Find where the given text appears and provide that cell's center as (x, y) coordinate. 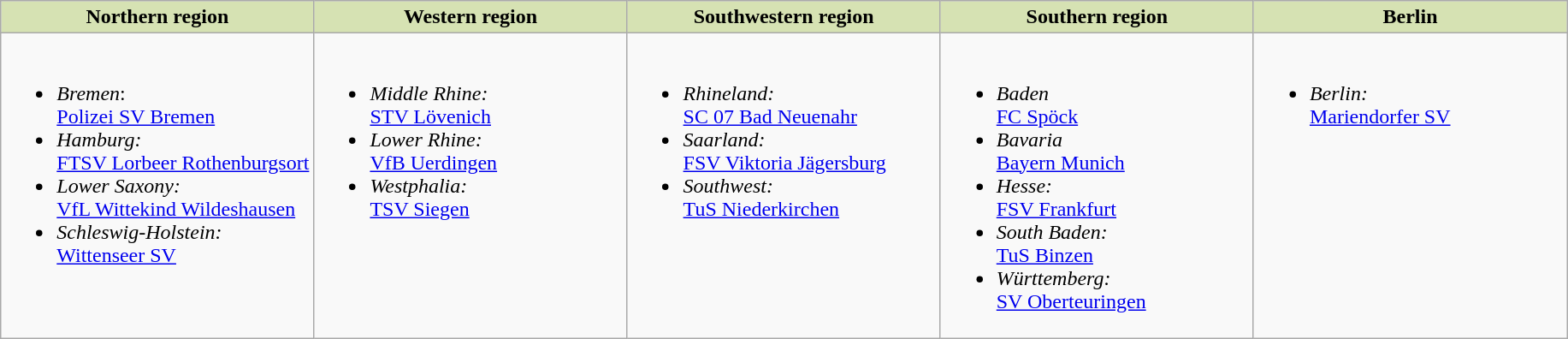
Bremen:Polizei SV BremenHamburg:FTSV Lorbeer RothenburgsortLower Saxony:VfL Wittekind WildeshausenSchleswig-Holstein:Wittenseer SV (157, 186)
Southern region (1097, 17)
BadenFC SpöckBavariaBayern MunichHesse:FSV FrankfurtSouth Baden:TuS BinzenWürttemberg:SV Oberteuringen (1097, 186)
Southwestern region (784, 17)
Berlin:Mariendorfer SV (1410, 186)
Western region (470, 17)
Berlin (1410, 17)
Northern region (157, 17)
Middle Rhine:STV LövenichLower Rhine:VfB UerdingenWestphalia:TSV Siegen (470, 186)
Rhineland:SC 07 Bad NeuenahrSaarland: FSV Viktoria JägersburgSouthwest:TuS Niederkirchen (784, 186)
